Locate the cell with the specified text and output its (X, Y) center coordinate. 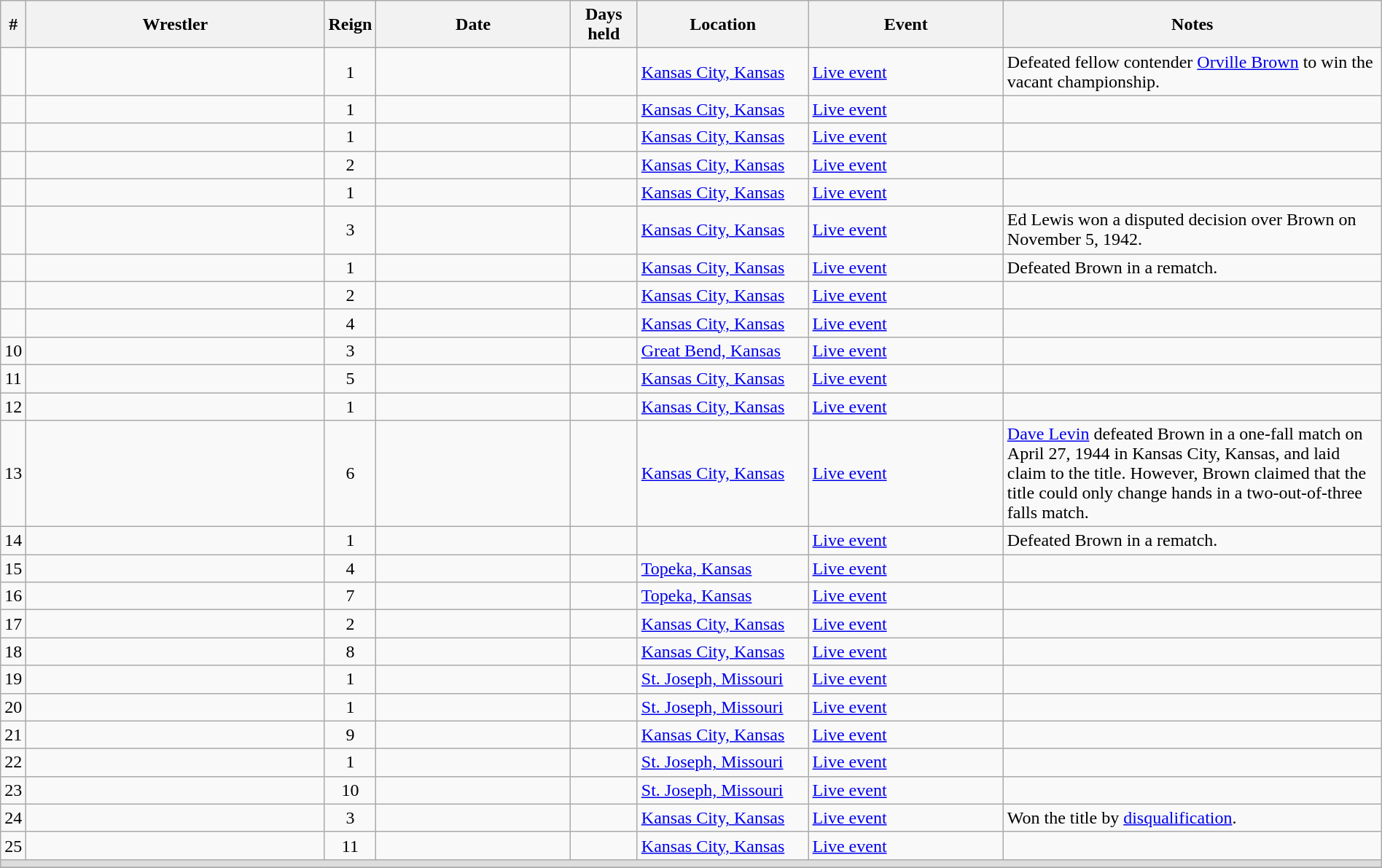
5 (350, 378)
24 (13, 818)
14 (13, 541)
Location (723, 25)
Daysheld (604, 25)
16 (13, 596)
12 (13, 406)
19 (13, 679)
17 (13, 624)
22 (13, 762)
Won the title by disqualification. (1192, 818)
20 (13, 707)
8 (350, 652)
Event (905, 25)
Wrestler (175, 25)
21 (13, 735)
Notes (1192, 25)
Ed Lewis won a disputed decision over Brown on November 5, 1942. (1192, 230)
15 (13, 568)
9 (350, 735)
6 (350, 474)
Date (473, 25)
18 (13, 652)
Reign (350, 25)
23 (13, 790)
25 (13, 845)
Defeated fellow contender Orville Brown to win the vacant championship. (1192, 71)
13 (13, 474)
7 (350, 596)
# (13, 25)
Great Bend, Kansas (723, 351)
